Detect which cell encompasses the target text, then output its [x, y] center coordinate. 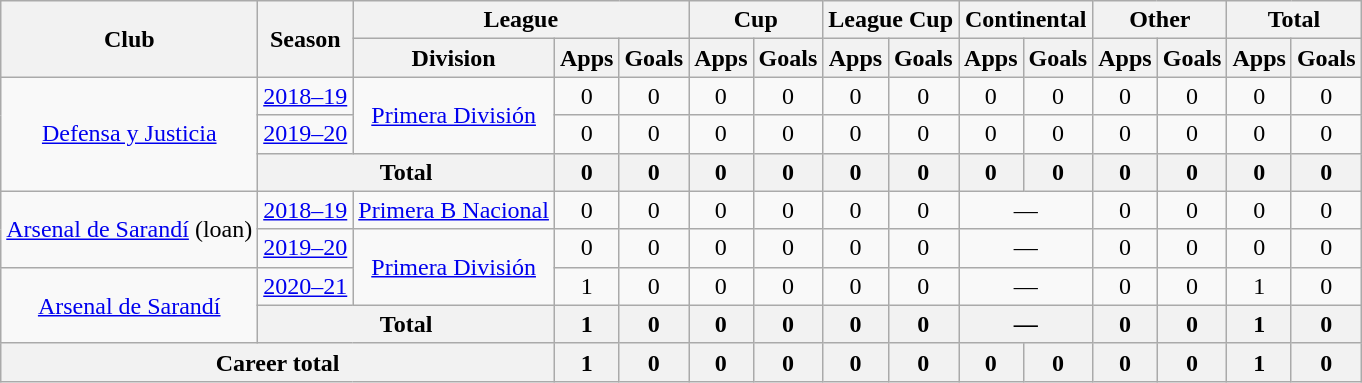
Defensa y Justicia [130, 134]
Club [130, 39]
Arsenal de Sarandí (loan) [130, 229]
Cup [756, 20]
Division [454, 58]
Career total [278, 362]
Primera B Nacional [454, 210]
2020–21 [306, 286]
Continental [1026, 20]
League [521, 20]
League Cup [891, 20]
Season [306, 39]
Other [1160, 20]
Arsenal de Sarandí [130, 305]
